Determine the (x, y) coordinate at the center of the cell enclosing the given text.  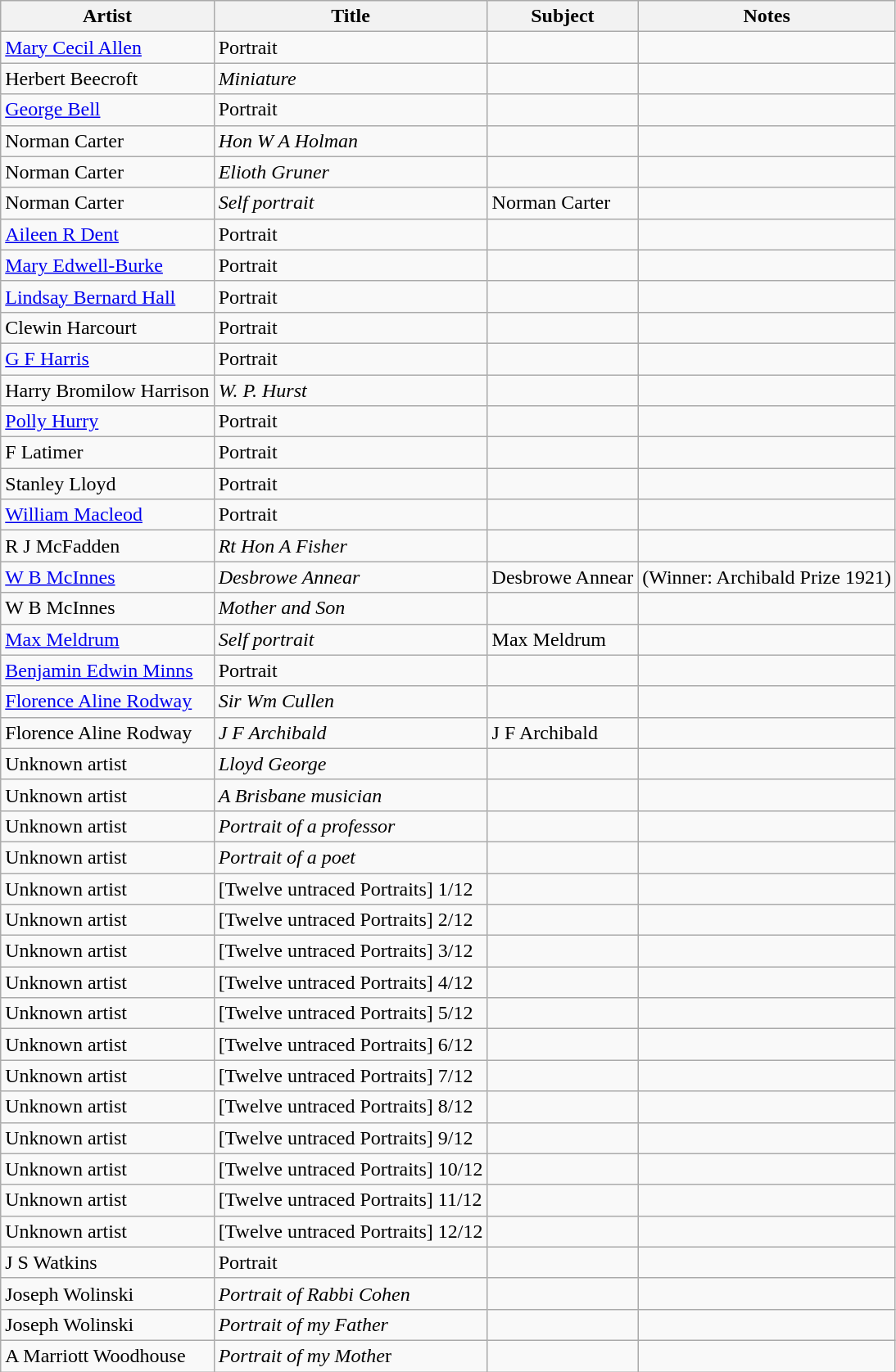
[Twelve untraced Portraits] 12/12 (351, 1231)
Portrait of a professor (351, 826)
Title (351, 16)
George Bell (107, 110)
Lloyd George (351, 764)
Aileen R Dent (107, 234)
A Brisbane musician (351, 795)
A Marriott Woodhouse (107, 1356)
Clewin Harcourt (107, 327)
[Twelve untraced Portraits] 4/12 (351, 982)
Benjamin Edwin Minns (107, 670)
Notes (767, 16)
F Latimer (107, 453)
Mary Cecil Allen (107, 47)
Rt Hon A Fisher (351, 546)
[Twelve untraced Portraits] 3/12 (351, 951)
William Macleod (107, 515)
W. P. Hurst (351, 390)
Harry Bromilow Harrison (107, 390)
Hon W A Holman (351, 141)
G F Harris (107, 359)
Sir Wm Cullen (351, 702)
Polly Hurry (107, 422)
Subject (563, 16)
[Twelve untraced Portraits] 2/12 (351, 920)
(Winner: Archibald Prize 1921) (767, 577)
[Twelve untraced Portraits] 8/12 (351, 1107)
[Twelve untraced Portraits] 1/12 (351, 888)
[Twelve untraced Portraits] 6/12 (351, 1045)
Artist (107, 16)
Mary Edwell-Burke (107, 265)
[Twelve untraced Portraits] 10/12 (351, 1169)
[Twelve untraced Portraits] 5/12 (351, 1013)
Elioth Gruner (351, 172)
Stanley Lloyd (107, 484)
[Twelve untraced Portraits] 7/12 (351, 1076)
Portrait of my Father (351, 1325)
Portrait of my Mother (351, 1356)
Miniature (351, 79)
[Twelve untraced Portraits] 11/12 (351, 1200)
Portrait of a poet (351, 857)
R J McFadden (107, 546)
Herbert Beecroft (107, 79)
J S Watkins (107, 1262)
Lindsay Bernard Hall (107, 296)
Portrait of Rabbi Cohen (351, 1293)
Mother and Son (351, 608)
[Twelve untraced Portraits] 9/12 (351, 1138)
